For the text-containing cell, return its midpoint in (x, y) coordinate format. 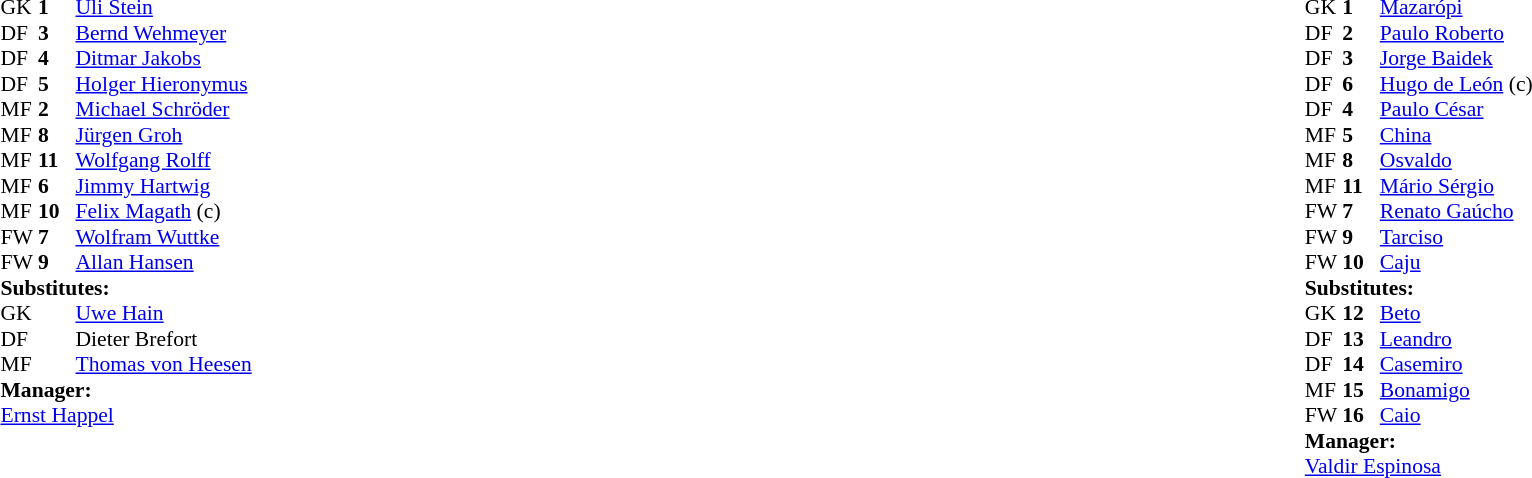
Jürgen Groh (164, 135)
Substitutes: (126, 288)
Ditmar Jakobs (164, 59)
Bernd Wehmeyer (164, 33)
Holger Hieronymus (164, 84)
Dieter Brefort (164, 339)
Wolfgang Rolff (164, 161)
Jimmy Hartwig (164, 186)
Uwe Hain (164, 313)
13 (1361, 339)
12 (1361, 313)
Manager: (126, 390)
15 (1361, 390)
Felix Magath (c) (164, 211)
16 (1361, 415)
14 (1361, 365)
Ernst Happel (126, 415)
Wolfram Wuttke (164, 237)
Michael Schröder (164, 109)
Allan Hansen (164, 263)
Thomas von Heesen (164, 365)
